Provide the [x, y] coordinate of the cell's center where the given text is located.  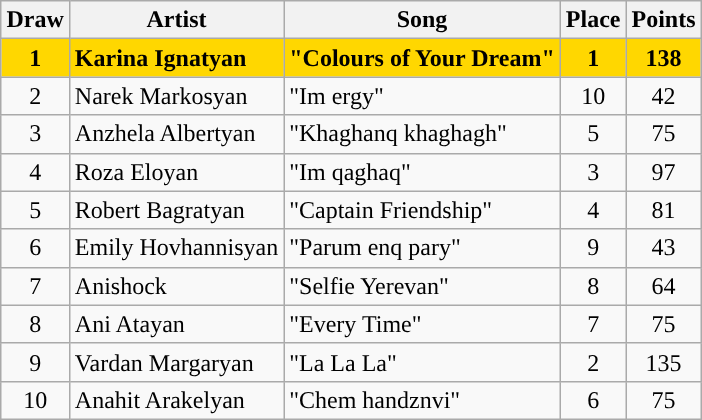
Points [664, 20]
Ani Atayan [176, 324]
Narek Markosyan [176, 96]
81 [664, 210]
Song [422, 20]
Anzhela Albertyan [176, 134]
97 [664, 172]
Karina Ignatyan [176, 58]
"Khaghanq khaghagh" [422, 134]
138 [664, 58]
Emily Hovhannisyan [176, 248]
Anahit Arakelyan [176, 400]
"Parum enq pary" [422, 248]
42 [664, 96]
64 [664, 286]
Place [593, 20]
"Colours of Your Dream" [422, 58]
"Captain Friendship" [422, 210]
135 [664, 362]
"Selfie Yerevan" [422, 286]
Roza Eloyan [176, 172]
"Chem handznvi" [422, 400]
Robert Bagratyan [176, 210]
"Im ergy" [422, 96]
Draw [35, 20]
"Im qaghaq" [422, 172]
Artist [176, 20]
"Every Time" [422, 324]
43 [664, 248]
"La La La" [422, 362]
Anishock [176, 286]
Vardan Margaryan [176, 362]
